Provide the (X, Y) coordinate of the cell's center where the given text is located.  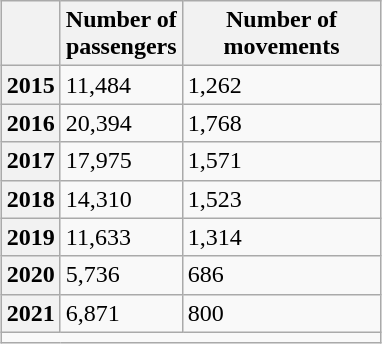
Number ofmovements (282, 34)
Number ofpassengers (121, 34)
686 (282, 275)
1,262 (282, 85)
2015 (30, 85)
2016 (30, 123)
11,633 (121, 237)
11,484 (121, 85)
2021 (30, 313)
1,523 (282, 199)
800 (282, 313)
2020 (30, 275)
1,314 (282, 237)
14,310 (121, 199)
6,871 (121, 313)
2019 (30, 237)
17,975 (121, 161)
1,571 (282, 161)
20,394 (121, 123)
5,736 (121, 275)
1,768 (282, 123)
2018 (30, 199)
2017 (30, 161)
